Return the [x, y] coordinate for the center point of the cell that contains the specified text.  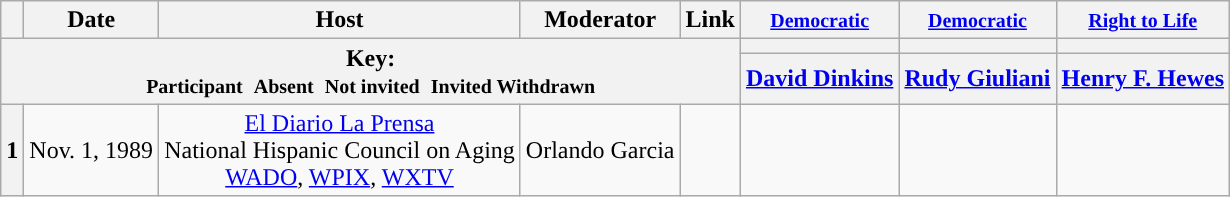
Host [340, 20]
El Diario La PrensaNational Hispanic Council on AgingWADO, WPIX, WXTV [340, 150]
Nov. 1, 1989 [92, 150]
Right to Life [1142, 20]
Link [710, 20]
Moderator [600, 20]
Rudy Giuliani [978, 78]
Key: Participant Absent Not invited Invited Withdrawn [371, 72]
Henry F. Hewes [1142, 78]
Date [92, 20]
1 [12, 150]
David Dinkins [819, 78]
Orlando Garcia [600, 150]
